Search for the cell housing the specified text and yield its [x, y] center coordinate. 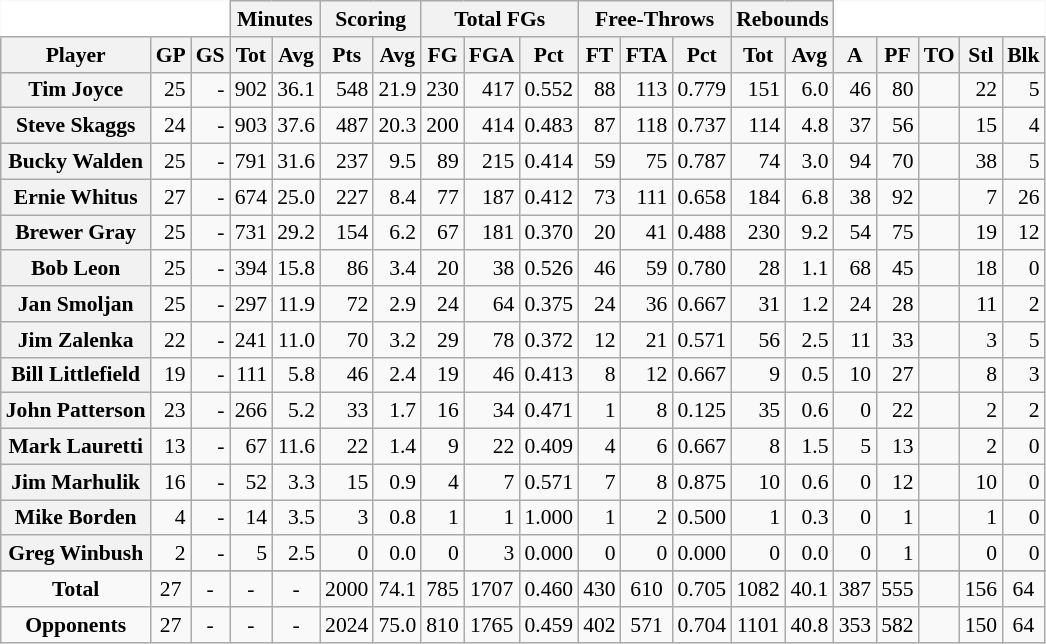
1.7 [397, 411]
674 [252, 197]
FT [600, 55]
0.460 [548, 589]
0.658 [702, 197]
PF [898, 55]
1082 [758, 589]
0.125 [702, 411]
610 [647, 589]
GS [210, 55]
0.372 [548, 340]
1.000 [548, 518]
Bill Littlefield [76, 375]
113 [647, 90]
Ernie Whitus [76, 197]
Minutes [275, 19]
6.0 [810, 90]
Bob Leon [76, 269]
11.9 [296, 304]
73 [600, 197]
548 [346, 90]
266 [252, 411]
Mike Borden [76, 518]
8.4 [397, 197]
150 [982, 625]
77 [442, 197]
36 [647, 304]
0.875 [702, 482]
1.2 [810, 304]
118 [647, 126]
402 [600, 625]
731 [252, 233]
68 [856, 269]
9.2 [810, 233]
1707 [492, 589]
78 [492, 340]
0.413 [548, 375]
0.459 [548, 625]
297 [252, 304]
GP [171, 55]
0.471 [548, 411]
86 [346, 269]
92 [898, 197]
156 [982, 589]
Blk [1024, 55]
3.0 [810, 162]
154 [346, 233]
3.2 [397, 340]
89 [442, 162]
200 [442, 126]
20.3 [397, 126]
151 [758, 90]
25.0 [296, 197]
0.375 [548, 304]
14 [252, 518]
Jan Smoljan [76, 304]
4.8 [810, 126]
0.552 [548, 90]
Tim Joyce [76, 90]
45 [898, 269]
0.488 [702, 233]
80 [898, 90]
114 [758, 126]
187 [492, 197]
0.705 [702, 589]
21 [647, 340]
2024 [346, 625]
11.6 [296, 447]
A [856, 55]
37.6 [296, 126]
785 [442, 589]
26 [1024, 197]
0.483 [548, 126]
414 [492, 126]
35 [758, 411]
1.4 [397, 447]
0.737 [702, 126]
Steve Skaggs [76, 126]
John Patterson [76, 411]
94 [856, 162]
40.1 [810, 589]
52 [252, 482]
6.2 [397, 233]
34 [492, 411]
1765 [492, 625]
0.370 [548, 233]
88 [600, 90]
21.9 [397, 90]
791 [252, 162]
6.8 [810, 197]
Player [76, 55]
0.526 [548, 269]
72 [346, 304]
Jim Marhulik [76, 482]
FTA [647, 55]
3.5 [296, 518]
40.8 [810, 625]
417 [492, 90]
903 [252, 126]
5.2 [296, 411]
810 [442, 625]
Brewer Gray [76, 233]
430 [600, 589]
555 [898, 589]
2.9 [397, 304]
241 [252, 340]
Bucky Walden [76, 162]
582 [898, 625]
29 [442, 340]
31.6 [296, 162]
0.412 [548, 197]
Pts [346, 55]
0.704 [702, 625]
0.5 [810, 375]
184 [758, 197]
FG [442, 55]
Greg Winbush [76, 554]
2.4 [397, 375]
Jim Zalenka [76, 340]
Total FGs [500, 19]
18 [982, 269]
36.1 [296, 90]
9.5 [397, 162]
353 [856, 625]
1101 [758, 625]
Scoring [370, 19]
387 [856, 589]
37 [856, 126]
TO [940, 55]
227 [346, 197]
487 [346, 126]
0.409 [548, 447]
Mark Lauretti [76, 447]
Opponents [76, 625]
11.0 [296, 340]
Total [76, 589]
0.9 [397, 482]
6 [647, 447]
15.8 [296, 269]
0.3 [810, 518]
181 [492, 233]
0.500 [702, 518]
0.414 [548, 162]
1.1 [810, 269]
87 [600, 126]
Free-Throws [654, 19]
75.0 [397, 625]
Stl [982, 55]
Rebounds [782, 19]
0.780 [702, 269]
74.1 [397, 589]
5.8 [296, 375]
902 [252, 90]
23 [171, 411]
571 [647, 625]
0.787 [702, 162]
74 [758, 162]
394 [252, 269]
41 [647, 233]
0.779 [702, 90]
29.2 [296, 233]
215 [492, 162]
31 [758, 304]
FGA [492, 55]
0.8 [397, 518]
237 [346, 162]
3.3 [296, 482]
2000 [346, 589]
1.5 [810, 447]
54 [856, 233]
3.4 [397, 269]
